Output the (x, y) coordinate of the center of the cell containing the given text.  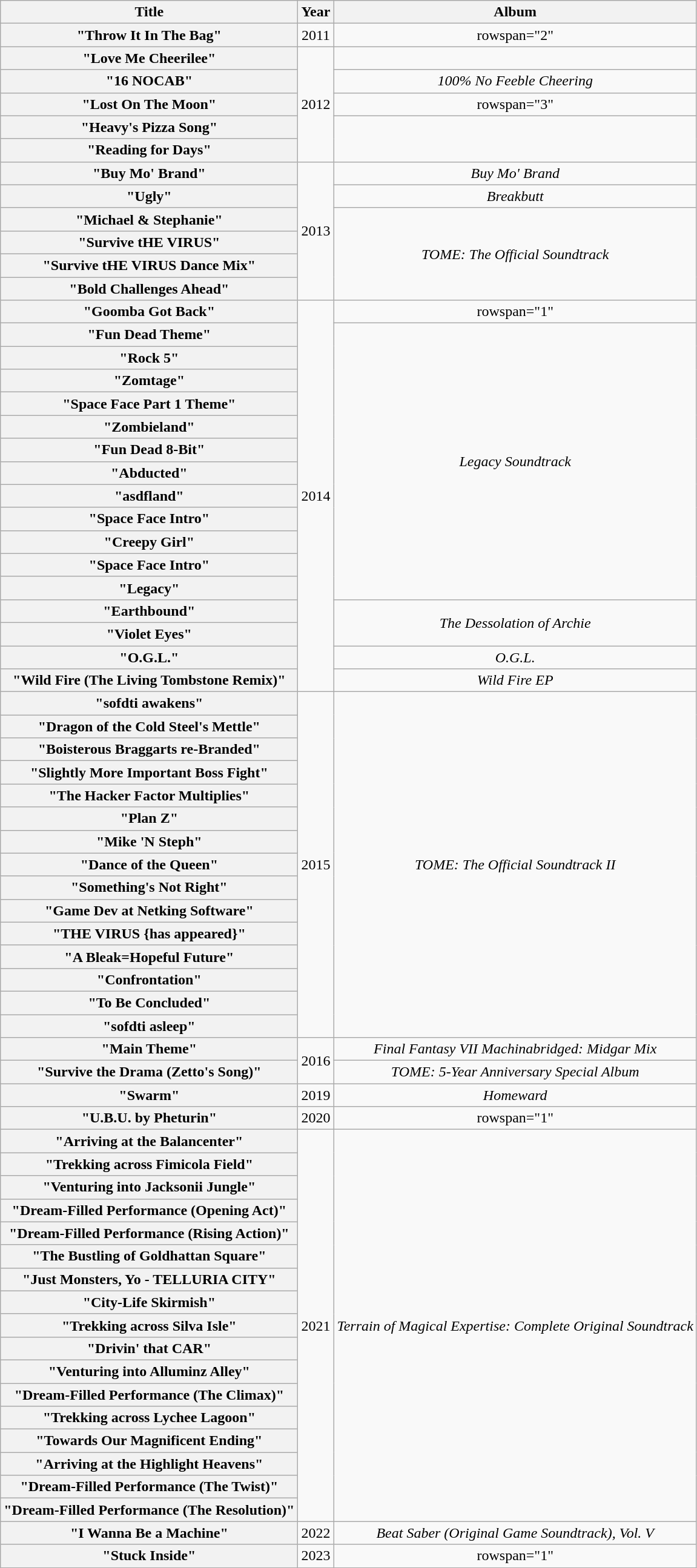
Buy Mo' Brand (515, 173)
TOME: 5-Year Anniversary Special Album (515, 1072)
2013 (316, 231)
rowspan="3" (515, 104)
"Creepy Girl" (149, 542)
"Just Monsters, Yo - TELLURIA CITY" (149, 1279)
"Venturing into Jacksonii Jungle" (149, 1187)
2012 (316, 104)
"Stuck Inside" (149, 1556)
"A Bleak=Hopeful Future" (149, 957)
"Heavy's Pizza Song" (149, 127)
O.G.L. (515, 657)
2021 (316, 1326)
Year (316, 12)
"Reading for Days" (149, 150)
"Trekking across Fimicola Field" (149, 1164)
"Rock 5" (149, 358)
100% No Feeble Cheering (515, 81)
"Main Theme" (149, 1049)
"Dream-Filled Performance (The Twist)" (149, 1487)
"Ugly" (149, 196)
"Zombieland" (149, 427)
"Venturing into Alluminz Alley" (149, 1371)
TOME: The Official Soundtrack II (515, 865)
"16 NOCAB" (149, 81)
"Towards Our Magnificent Ending" (149, 1441)
"Confrontation" (149, 980)
"sofdti awakens" (149, 703)
"The Hacker Factor Multiplies" (149, 796)
"THE VIRUS {has appeared}" (149, 934)
"Drivin' that CAR" (149, 1348)
"Boisterous Braggarts re-Branded" (149, 749)
Breakbutt (515, 196)
2014 (316, 496)
2023 (316, 1556)
"Mike 'N Steph" (149, 842)
"Dream-Filled Performance (The Climax)" (149, 1394)
Beat Saber (Original Game Soundtrack), Vol. V (515, 1533)
"Survive tHE VIRUS" (149, 242)
Homeward (515, 1095)
"Zomtage" (149, 381)
"Arriving at the Balancenter" (149, 1141)
Final Fantasy VII Machinabridged: Midgar Mix (515, 1049)
"Trekking across Lychee Lagoon" (149, 1418)
2011 (316, 35)
"Survive the Drama (Zetto's Song)" (149, 1072)
"U.B.U. by Pheturin" (149, 1118)
Legacy Soundtrack (515, 461)
"asdfland" (149, 496)
"Abducted" (149, 473)
"Earthbound" (149, 611)
"Wild Fire (The Living Tombstone Remix)" (149, 680)
"I Wanna Be a Machine" (149, 1533)
"Dance of the Queen" (149, 865)
"Space Face Part 1 Theme" (149, 404)
2020 (316, 1118)
Wild Fire EP (515, 680)
2015 (316, 865)
"Dream-Filled Performance (Rising Action)" (149, 1233)
"Slightly More Important Boss Fight" (149, 772)
"Dream-Filled Performance (The Resolution)" (149, 1510)
2022 (316, 1533)
"sofdti asleep" (149, 1026)
"Game Dev at Netking Software" (149, 911)
"Throw It In The Bag" (149, 35)
"Survive tHE VIRUS Dance Mix" (149, 265)
The Dessolation of Archie (515, 622)
"Swarm" (149, 1095)
"Dragon of the Cold Steel's Mettle" (149, 726)
"Violet Eyes" (149, 634)
Title (149, 12)
"Buy Mo' Brand" (149, 173)
2016 (316, 1061)
"Plan Z" (149, 819)
"Something's Not Right" (149, 888)
Terrain of Magical Expertise: Complete Original Soundtrack (515, 1326)
"Michael & Stephanie" (149, 219)
"The Bustling of Goldhattan Square" (149, 1256)
"Trekking across Silva Isle" (149, 1325)
"O.G.L." (149, 657)
"Arriving at the Highlight Heavens" (149, 1464)
"Love Me Cheerilee" (149, 58)
"Fun Dead 8-Bit" (149, 450)
"Goomba Got Back" (149, 312)
TOME: The Official Soundtrack (515, 254)
"Dream-Filled Performance (Opening Act)" (149, 1210)
"Bold Challenges Ahead" (149, 289)
"Legacy" (149, 588)
rowspan="2" (515, 35)
"Lost On The Moon" (149, 104)
"City-Life Skirmish" (149, 1302)
"To Be Concluded" (149, 1003)
2019 (316, 1095)
"Fun Dead Theme" (149, 335)
Album (515, 12)
